Search for the cell housing the specified text and yield its [x, y] center coordinate. 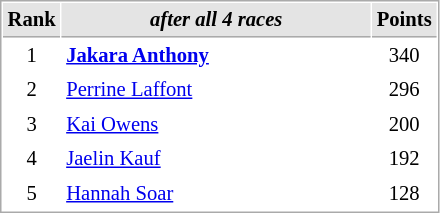
200 [404, 124]
after all 4 races [216, 20]
340 [404, 56]
Rank [32, 20]
3 [32, 124]
2 [32, 90]
4 [32, 158]
Perrine Laffont [216, 90]
Jaelin Kauf [216, 158]
Kai Owens [216, 124]
5 [32, 194]
Points [404, 20]
296 [404, 90]
Jakara Anthony [216, 56]
1 [32, 56]
192 [404, 158]
Hannah Soar [216, 194]
128 [404, 194]
